Scan for the cell matching the given text and deliver its (X, Y) coordinate at center. 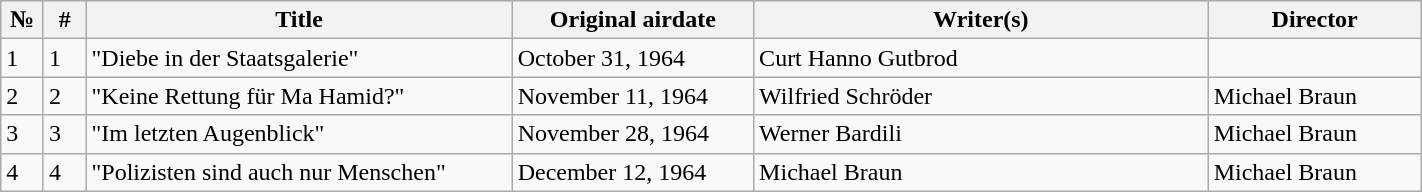
Wilfried Schröder (982, 96)
November 28, 1964 (632, 134)
Werner Bardili (982, 134)
"Polizisten sind auch nur Menschen" (299, 172)
№ (22, 20)
"Keine Rettung für Ma Hamid?" (299, 96)
"Im letzten Augenblick" (299, 134)
Original airdate (632, 20)
November 11, 1964 (632, 96)
Director (1314, 20)
October 31, 1964 (632, 58)
Title (299, 20)
Writer(s) (982, 20)
December 12, 1964 (632, 172)
"Diebe in der Staatsgalerie" (299, 58)
# (64, 20)
Curt Hanno Gutbrod (982, 58)
